Locate the cell with the specified text and output its (x, y) center coordinate. 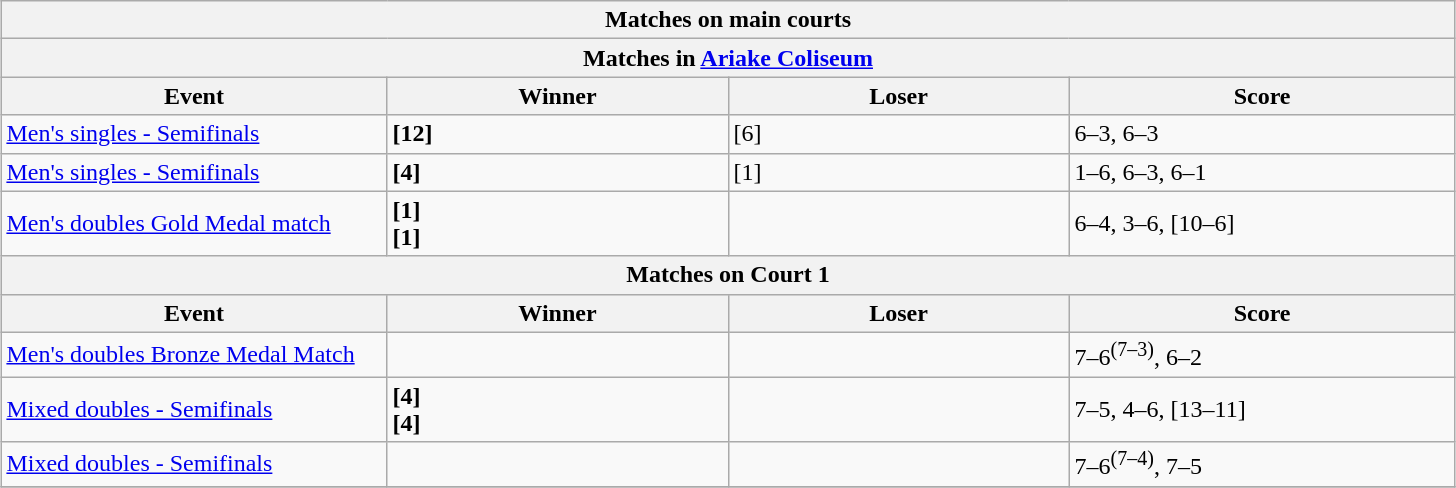
7–5, 4–6, [13–11] (1262, 410)
7–6(7–3), 6–2 (1262, 354)
1–6, 6–3, 6–1 (1262, 172)
Matches in Ariake Coliseum (728, 58)
[12] (558, 134)
[6] (898, 134)
[1] [1] (558, 224)
Matches on Court 1 (728, 275)
[4] [4] (558, 410)
6–3, 6–3 (1262, 134)
Men's doubles Bronze Medal Match (194, 354)
7–6(7–4), 7–5 (1262, 464)
[1] (898, 172)
[4] (558, 172)
6–4, 3–6, [10–6] (1262, 224)
Men's doubles Gold Medal match (194, 224)
Matches on main courts (728, 20)
